Return the [X, Y] coordinate for the center point of the cell that contains the specified text.  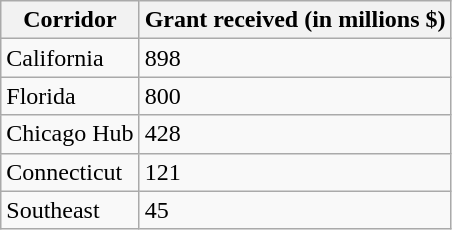
Corridor [70, 20]
Southeast [70, 210]
121 [295, 172]
California [70, 58]
45 [295, 210]
Connecticut [70, 172]
428 [295, 134]
Grant received (in millions $) [295, 20]
Chicago Hub [70, 134]
898 [295, 58]
Florida [70, 96]
800 [295, 96]
